For the text-containing cell, return its midpoint in (x, y) coordinate format. 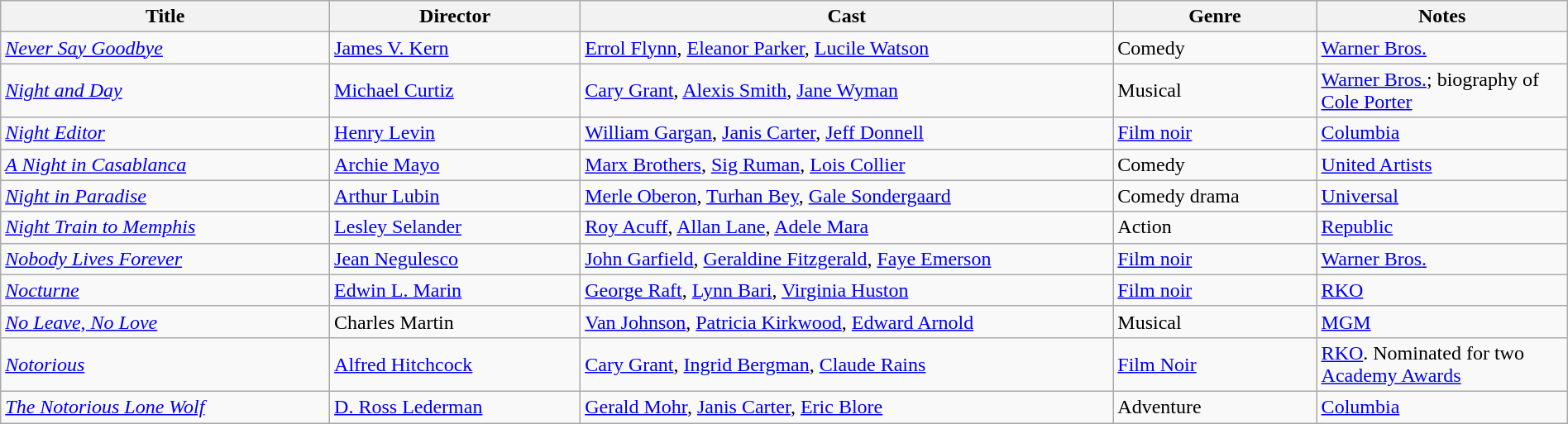
William Gargan, Janis Carter, Jeff Donnell (847, 133)
Cary Grant, Alexis Smith, Jane Wyman (847, 91)
Lesley Selander (455, 227)
Night and Day (165, 91)
Notes (1442, 17)
George Raft, Lynn Bari, Virginia Huston (847, 290)
Merle Oberon, Turhan Bey, Gale Sondergaard (847, 196)
Marx Brothers, Sig Ruman, Lois Collier (847, 164)
Notorious (165, 364)
Director (455, 17)
D. Ross Lederman (455, 407)
Archie Mayo (455, 164)
Genre (1215, 17)
RKO. Nominated for two Academy Awards (1442, 364)
MGM (1442, 322)
RKO (1442, 290)
Alfred Hitchcock (455, 364)
Edwin L. Marin (455, 290)
Night Train to Memphis (165, 227)
Charles Martin (455, 322)
Henry Levin (455, 133)
Nocturne (165, 290)
Adventure (1215, 407)
Warner Bros.; biography of Cole Porter (1442, 91)
Never Say Goodbye (165, 48)
Roy Acuff, Allan Lane, Adele Mara (847, 227)
Cary Grant, Ingrid Bergman, Claude Rains (847, 364)
Errol Flynn, Eleanor Parker, Lucile Watson (847, 48)
Gerald Mohr, Janis Carter, Eric Blore (847, 407)
Comedy drama (1215, 196)
Cast (847, 17)
Night Editor (165, 133)
The Notorious Lone Wolf (165, 407)
Jean Negulesco (455, 259)
Title (165, 17)
Film Noir (1215, 364)
James V. Kern (455, 48)
Michael Curtiz (455, 91)
John Garfield, Geraldine Fitzgerald, Faye Emerson (847, 259)
Night in Paradise (165, 196)
United Artists (1442, 164)
Nobody Lives Forever (165, 259)
A Night in Casablanca (165, 164)
Van Johnson, Patricia Kirkwood, Edward Arnold (847, 322)
Action (1215, 227)
No Leave, No Love (165, 322)
Arthur Lubin (455, 196)
Republic (1442, 227)
Universal (1442, 196)
